Capture the cell that displays the provided text and extract its (x, y) central coordinate. 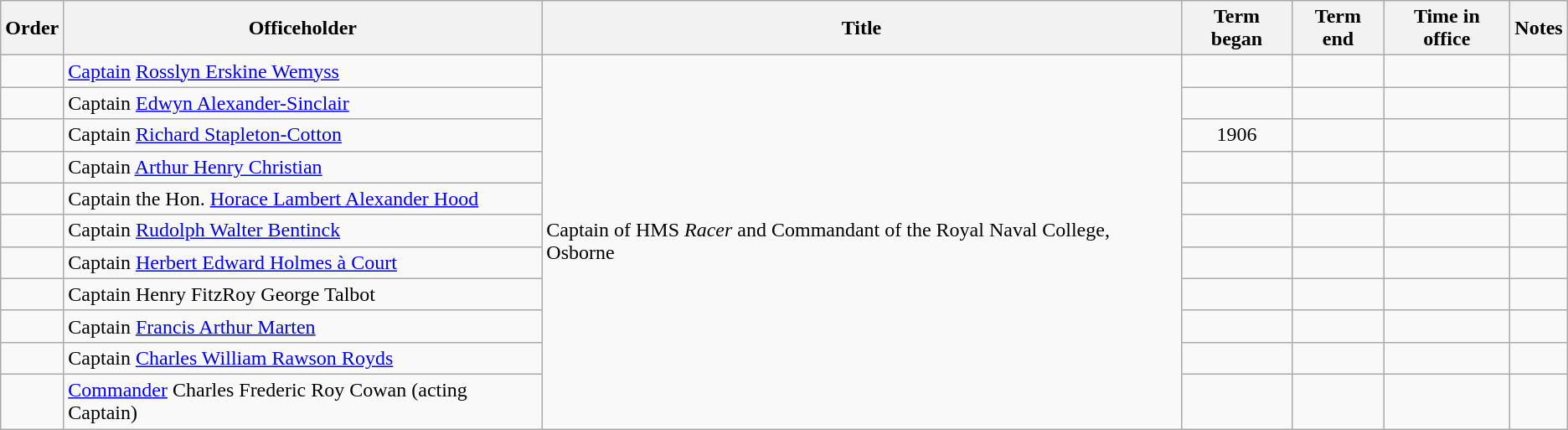
Title (861, 28)
Notes (1539, 28)
Captain Rosslyn Erskine Wemyss (303, 71)
Commander Charles Frederic Roy Cowan (acting Captain) (303, 401)
Captain Rudolph Walter Bentinck (303, 231)
Order (32, 28)
Captain Edwyn Alexander-Sinclair (303, 103)
Captain Richard Stapleton-Cotton (303, 135)
Captain Francis Arthur Marten (303, 326)
Captain Herbert Edward Holmes à Court (303, 262)
Officeholder (303, 28)
Captain Henry FitzRoy George Talbot (303, 294)
1906 (1236, 135)
Captain Charles William Rawson Royds (303, 358)
Captain Arthur Henry Christian (303, 167)
Captain the Hon. Horace Lambert Alexander Hood (303, 199)
Term end (1338, 28)
Captain of HMS Racer and Commandant of the Royal Naval College, Osborne (861, 242)
Time in office (1447, 28)
Term began (1236, 28)
